Provide the (x, y) coordinate of the cell's center where the given text is located.  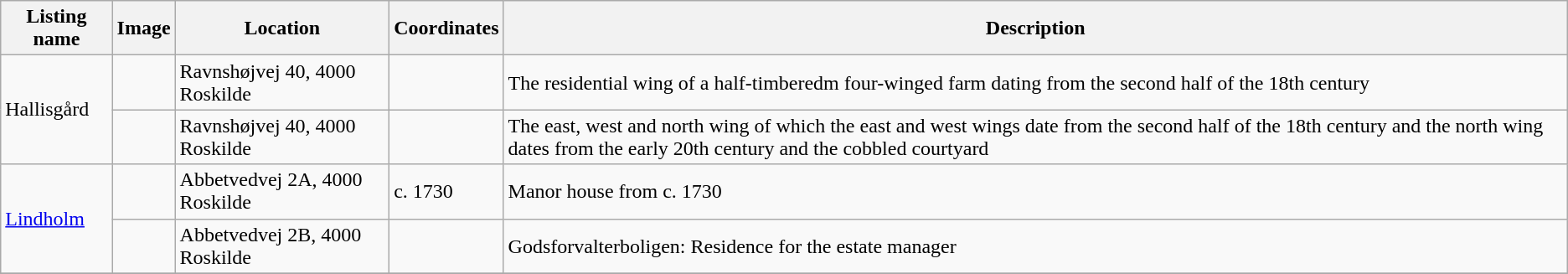
Listing name (57, 28)
c. 1730 (446, 191)
Description (1035, 28)
Abbetvedvej 2A, 4000 Roskilde (282, 191)
Abbetvedvej 2B, 4000 Roskilde (282, 246)
Hallisgård (57, 110)
The residential wing of a half-timberedm four-winged farm dating from the second half of the 18th century (1035, 82)
Godsforvalterboligen: Residence for the estate manager (1035, 246)
Lindholm (57, 219)
Coordinates (446, 28)
Image (144, 28)
Manor house from c. 1730 (1035, 191)
Location (282, 28)
